Determine the [X, Y] coordinate at the center of the cell enclosing the given text.  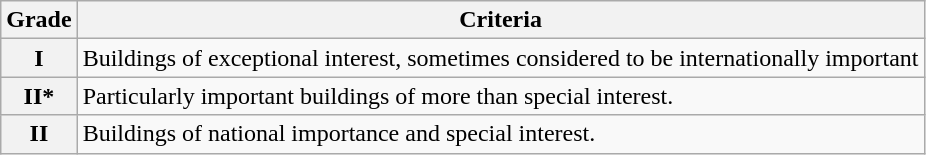
Buildings of national importance and special interest. [500, 134]
II [39, 134]
Criteria [500, 20]
Buildings of exceptional interest, sometimes considered to be internationally important [500, 58]
I [39, 58]
Particularly important buildings of more than special interest. [500, 96]
Grade [39, 20]
II* [39, 96]
